Locate the cell with the specified text and output its (x, y) center coordinate. 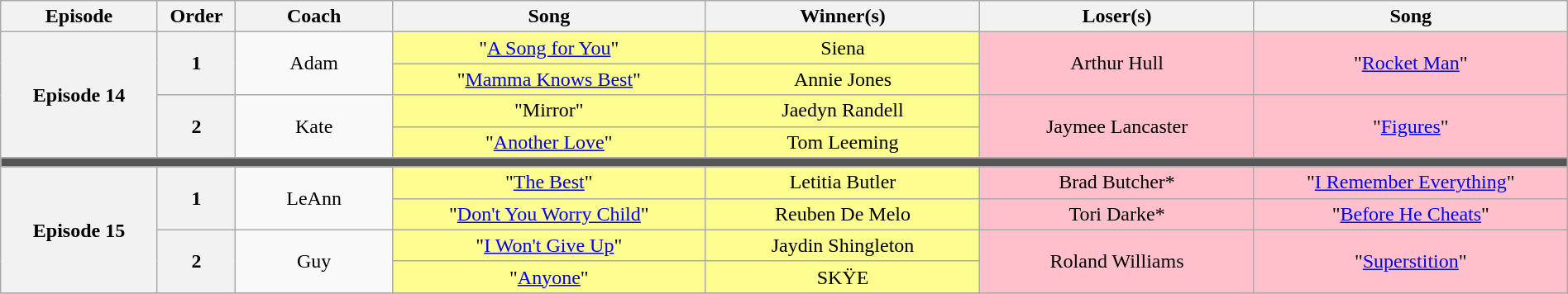
Jaedyn Randell (843, 111)
Winner(s) (843, 17)
"Rocket Man" (1411, 64)
Jaydin Shingleton (843, 245)
Reuben De Melo (843, 214)
Letitia Butler (843, 183)
Arthur Hull (1117, 64)
Adam (314, 64)
Episode (79, 17)
Annie Jones (843, 79)
Guy (314, 261)
Loser(s) (1117, 17)
Tori Darke* (1117, 214)
"The Best" (549, 183)
"Before He Cheats" (1411, 214)
LeAnn (314, 198)
Kate (314, 126)
"A Song for You" (549, 48)
Coach (314, 17)
Siena (843, 48)
Episode 15 (79, 230)
"Superstition" (1411, 261)
Jaymee Lancaster (1117, 126)
SKŸE (843, 277)
Order (197, 17)
Episode 14 (79, 95)
Tom Leeming (843, 142)
"Figures" (1411, 126)
Brad Butcher* (1117, 183)
"Mamma Knows Best" (549, 79)
"I Won't Give Up" (549, 245)
"Don't You Worry Child" (549, 214)
"Anyone" (549, 277)
"Mirror" (549, 111)
Roland Williams (1117, 261)
"I Remember Everything" (1411, 183)
"Another Love" (549, 142)
